Detect which cell encompasses the target text, then output its (X, Y) center coordinate. 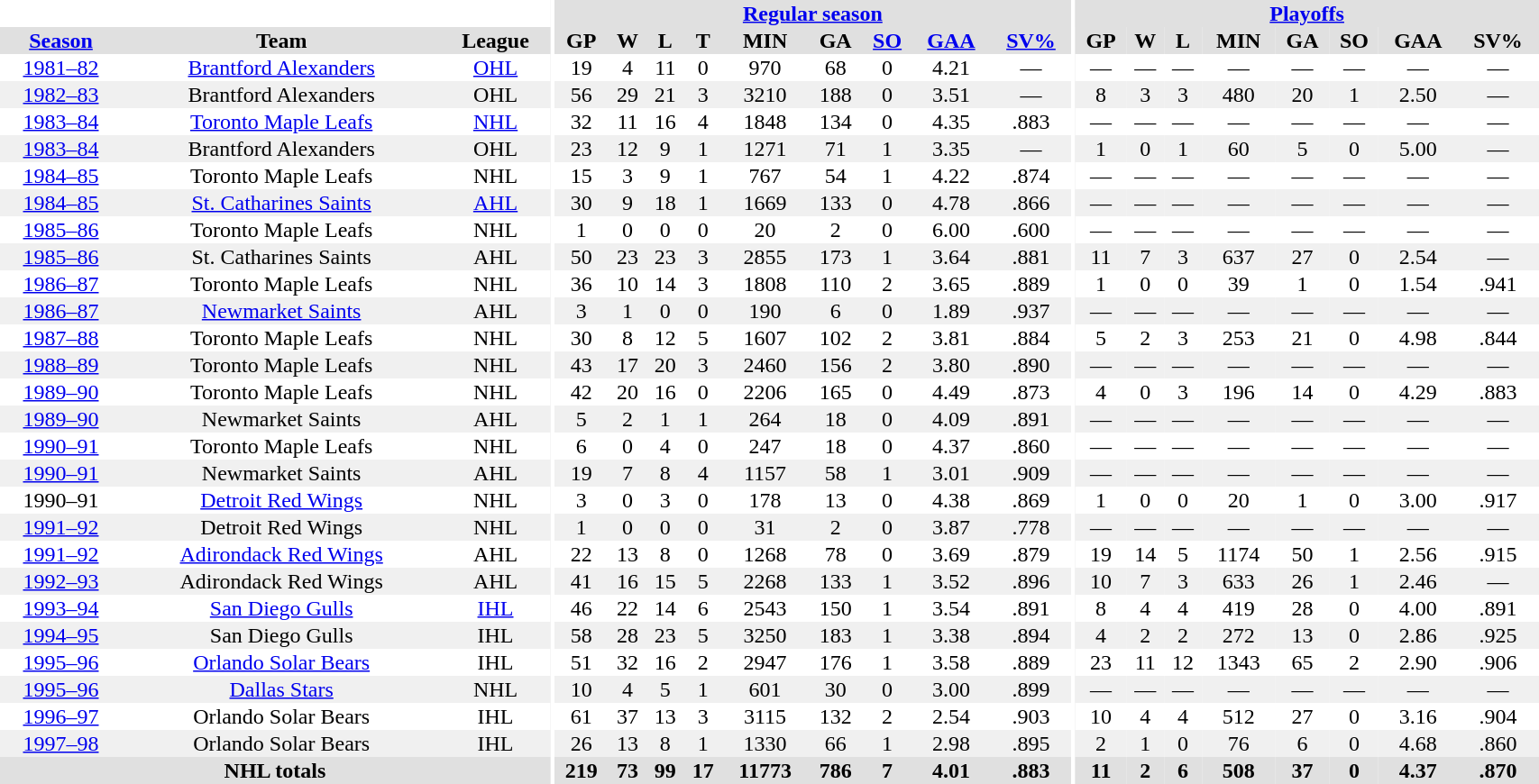
.896 (1031, 581)
3.54 (950, 608)
419 (1239, 608)
29 (628, 95)
46 (581, 608)
3.52 (950, 581)
Dallas Stars (281, 689)
2.56 (1417, 554)
165 (835, 392)
4.22 (950, 176)
134 (835, 122)
150 (835, 608)
.904 (1498, 716)
480 (1239, 95)
.915 (1498, 554)
1996–97 (61, 716)
66 (835, 743)
1994–95 (61, 635)
970 (765, 68)
601 (765, 689)
767 (765, 176)
219 (581, 770)
173 (835, 257)
176 (835, 662)
2.86 (1417, 635)
.600 (1031, 230)
.895 (1031, 743)
2.46 (1417, 581)
512 (1239, 716)
264 (765, 419)
253 (1239, 338)
3.64 (950, 257)
.909 (1031, 473)
1268 (765, 554)
1271 (765, 149)
3.51 (950, 95)
1808 (765, 284)
3.16 (1417, 716)
110 (835, 284)
1992–93 (61, 581)
3250 (765, 635)
Playoffs (1307, 14)
2206 (765, 392)
1982–83 (61, 95)
NHL totals (275, 770)
3.87 (950, 527)
51 (581, 662)
1330 (765, 743)
4.38 (950, 500)
League (496, 41)
4.49 (950, 392)
102 (835, 338)
4.98 (1417, 338)
.869 (1031, 500)
3.65 (950, 284)
196 (1239, 392)
.879 (1031, 554)
42 (581, 392)
188 (835, 95)
61 (581, 716)
68 (835, 68)
508 (1239, 770)
2.90 (1417, 662)
3.80 (950, 365)
4.21 (950, 68)
.894 (1031, 635)
31 (765, 527)
60 (1239, 149)
6.00 (950, 230)
633 (1239, 581)
4.09 (950, 419)
.866 (1031, 203)
1174 (1239, 554)
3115 (765, 716)
1607 (765, 338)
1.89 (950, 311)
4.00 (1417, 608)
4.78 (950, 203)
247 (765, 446)
.874 (1031, 176)
65 (1302, 662)
.881 (1031, 257)
.941 (1498, 284)
156 (835, 365)
1988–89 (61, 365)
99 (665, 770)
4.29 (1417, 392)
.778 (1031, 527)
2.98 (950, 743)
5.00 (1417, 149)
2947 (765, 662)
41 (581, 581)
1.54 (1417, 284)
43 (581, 365)
.925 (1498, 635)
132 (835, 716)
4.68 (1417, 743)
Team (281, 41)
56 (581, 95)
.870 (1498, 770)
1981–82 (61, 68)
.873 (1031, 392)
T (703, 41)
78 (835, 554)
272 (1239, 635)
3210 (765, 95)
2543 (765, 608)
637 (1239, 257)
.906 (1498, 662)
36 (581, 284)
190 (765, 311)
786 (835, 770)
4.35 (950, 122)
3.58 (950, 662)
3.01 (950, 473)
3.69 (950, 554)
178 (765, 500)
Regular season (812, 14)
3.35 (950, 149)
2.50 (1417, 95)
.937 (1031, 311)
183 (835, 635)
1997–98 (61, 743)
1157 (765, 473)
1343 (1239, 662)
1993–94 (61, 608)
.844 (1498, 338)
.899 (1031, 689)
.917 (1498, 500)
1987–88 (61, 338)
2460 (765, 365)
76 (1239, 743)
Season (61, 41)
54 (835, 176)
1848 (765, 122)
3.81 (950, 338)
4.01 (950, 770)
71 (835, 149)
3.38 (950, 635)
73 (628, 770)
1669 (765, 203)
.884 (1031, 338)
39 (1239, 284)
.903 (1031, 716)
.890 (1031, 365)
2855 (765, 257)
11773 (765, 770)
2268 (765, 581)
